Locate the cell with the specified text and output its (X, Y) center coordinate. 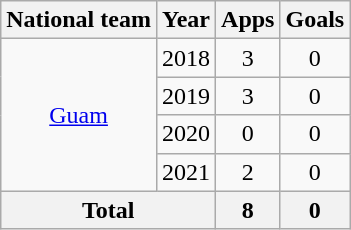
Goals (315, 20)
2020 (186, 134)
Apps (248, 20)
Total (108, 210)
Year (186, 20)
National team (79, 20)
8 (248, 210)
2019 (186, 96)
2021 (186, 172)
Guam (79, 115)
2 (248, 172)
2018 (186, 58)
